Provide the [x, y] coordinate of the cell's center where the given text is located.  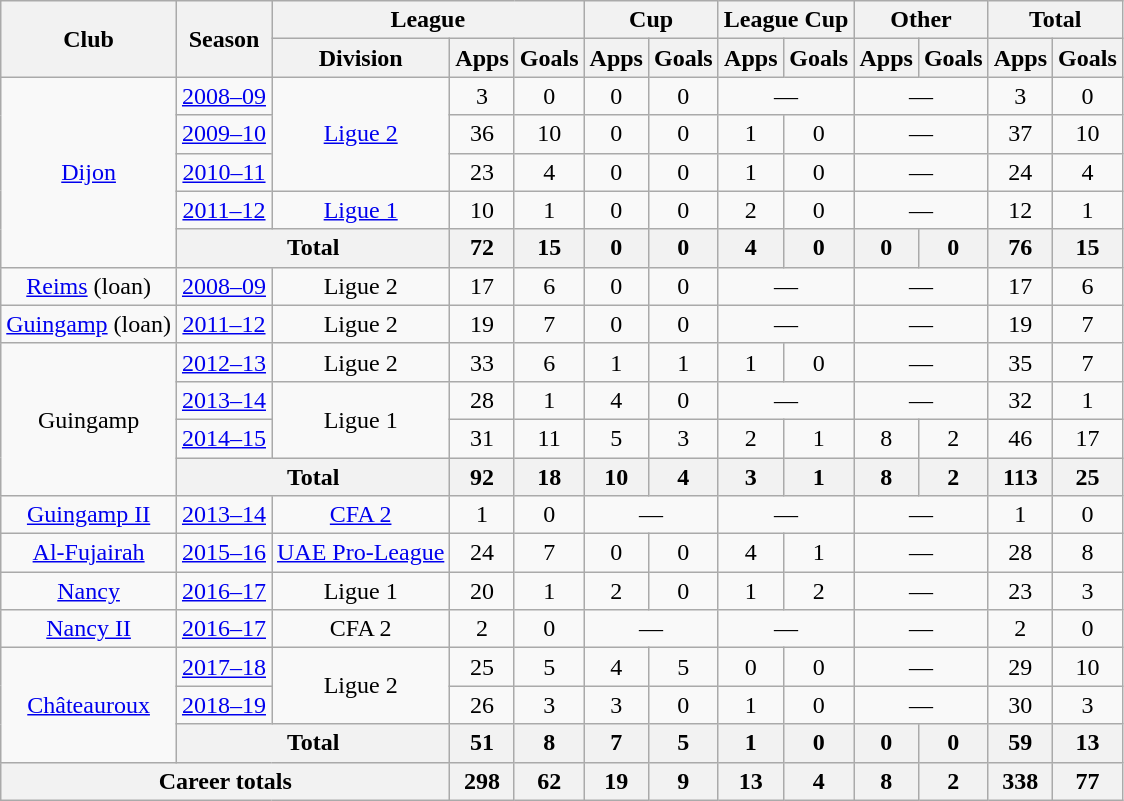
76 [1020, 248]
9 [683, 781]
Other [921, 20]
2018–19 [224, 705]
32 [1020, 400]
Career totals [226, 781]
Nancy II [89, 629]
Club [89, 39]
Reims (loan) [89, 286]
37 [1020, 134]
Al-Fujairah [89, 553]
Season [224, 39]
Châteauroux [89, 705]
League [428, 20]
298 [482, 781]
92 [482, 477]
35 [1020, 362]
113 [1020, 477]
18 [549, 477]
31 [482, 438]
Nancy [89, 591]
Cup [651, 20]
77 [1088, 781]
Guingamp II [89, 515]
UAE Pro-League [361, 553]
Division [361, 58]
12 [1020, 210]
62 [549, 781]
2012–13 [224, 362]
Guingamp [89, 419]
36 [482, 134]
51 [482, 743]
20 [482, 591]
Guingamp (loan) [89, 324]
2010–11 [224, 172]
59 [1020, 743]
2009–10 [224, 134]
29 [1020, 667]
338 [1020, 781]
2015–16 [224, 553]
League Cup [786, 20]
11 [549, 438]
26 [482, 705]
Dijon [89, 172]
2017–18 [224, 667]
72 [482, 248]
2014–15 [224, 438]
46 [1020, 438]
33 [482, 362]
30 [1020, 705]
